Extract the [X, Y] coordinate from the center of the cell holding the provided text.  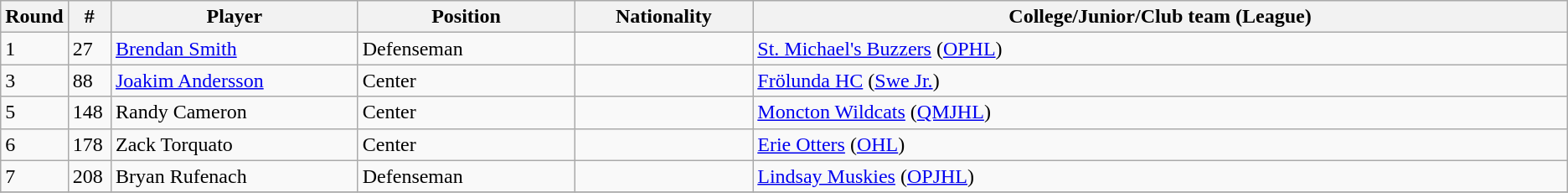
Frölunda HC (Swe Jr.) [1160, 81]
College/Junior/Club team (League) [1160, 17]
88 [89, 81]
3 [34, 81]
6 [34, 144]
Lindsay Muskies (OPJHL) [1160, 176]
Moncton Wildcats (QMJHL) [1160, 112]
Round [34, 17]
# [89, 17]
208 [89, 176]
1 [34, 49]
Brendan Smith [235, 49]
Nationality [663, 17]
Position [466, 17]
27 [89, 49]
Player [235, 17]
Zack Torquato [235, 144]
7 [34, 176]
Joakim Andersson [235, 81]
Randy Cameron [235, 112]
5 [34, 112]
Bryan Rufenach [235, 176]
St. Michael's Buzzers (OPHL) [1160, 49]
Erie Otters (OHL) [1160, 144]
148 [89, 112]
178 [89, 144]
